Locate the cell with the specified text and output its (x, y) center coordinate. 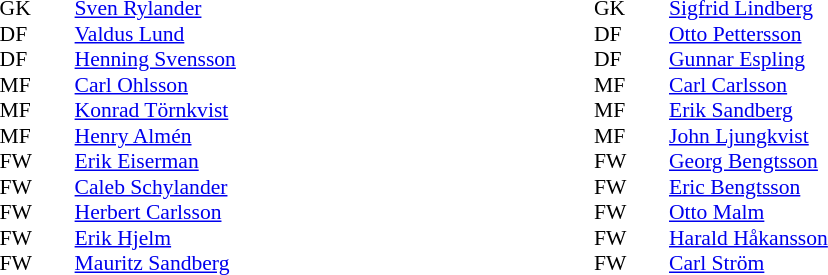
Caleb Schylander (156, 187)
Henning Svensson (156, 59)
Harald Håkansson (748, 238)
Otto Malm (748, 213)
Valdus Lund (156, 34)
Erik Sandberg (748, 111)
Henry Almén (156, 136)
Eric Bengtsson (748, 187)
Gunnar Espling (748, 59)
Herbert Carlsson (156, 213)
Carl Ohlsson (156, 85)
John Ljungkvist (748, 136)
Otto Pettersson (748, 34)
Erik Eiserman (156, 161)
Carl Carlsson (748, 85)
Georg Bengtsson (748, 161)
Erik Hjelm (156, 238)
Konrad Törnkvist (156, 111)
